For the text-containing cell, return its midpoint in (X, Y) coordinate format. 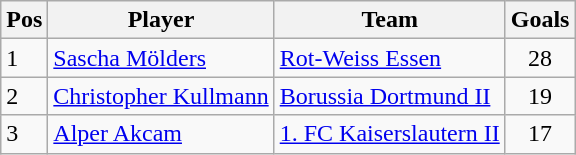
19 (540, 96)
2 (24, 96)
Team (390, 20)
Pos (24, 20)
3 (24, 134)
Player (161, 20)
Sascha Mölders (161, 58)
Rot-Weiss Essen (390, 58)
Borussia Dortmund II (390, 96)
1. FC Kaiserslautern II (390, 134)
Goals (540, 20)
17 (540, 134)
28 (540, 58)
Alper Akcam (161, 134)
1 (24, 58)
Christopher Kullmann (161, 96)
